Identify which cell holds the provided text, then report its (X, Y) central coordinate. 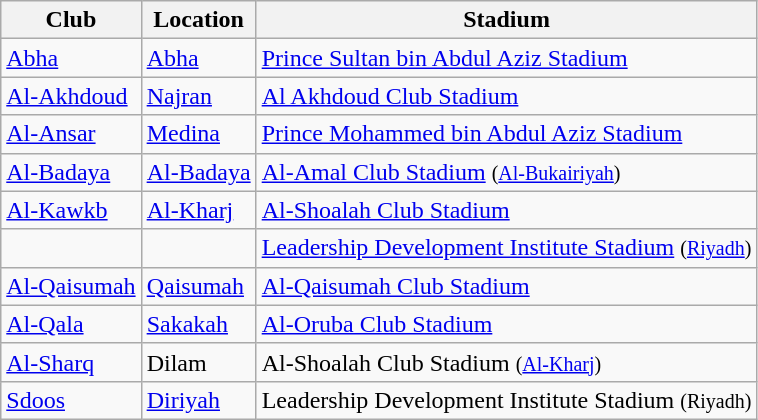
Sakakah (198, 324)
Location (198, 20)
Najran (198, 96)
Club (71, 20)
Diriyah (198, 400)
Al-Qaisumah (71, 286)
Al-Kharj (198, 210)
Al-Qaisumah Club Stadium (506, 286)
Dilam (198, 362)
Stadium (506, 20)
Medina (198, 134)
Prince Mohammed bin Abdul Aziz Stadium (506, 134)
Sdoos (71, 400)
Qaisumah (198, 286)
Al-Oruba Club Stadium (506, 324)
Al-Amal Club Stadium (Al-Bukairiyah) (506, 172)
Al-Sharq (71, 362)
Al Akhdoud Club Stadium (506, 96)
Al-Shoalah Club Stadium (506, 210)
Al-Qala (71, 324)
Al-Kawkb (71, 210)
Prince Sultan bin Abdul Aziz Stadium (506, 58)
Al-Ansar (71, 134)
Al-Shoalah Club Stadium (Al-Kharj) (506, 362)
Al-Akhdoud (71, 96)
